Search for the cell housing the specified text and yield its (x, y) center coordinate. 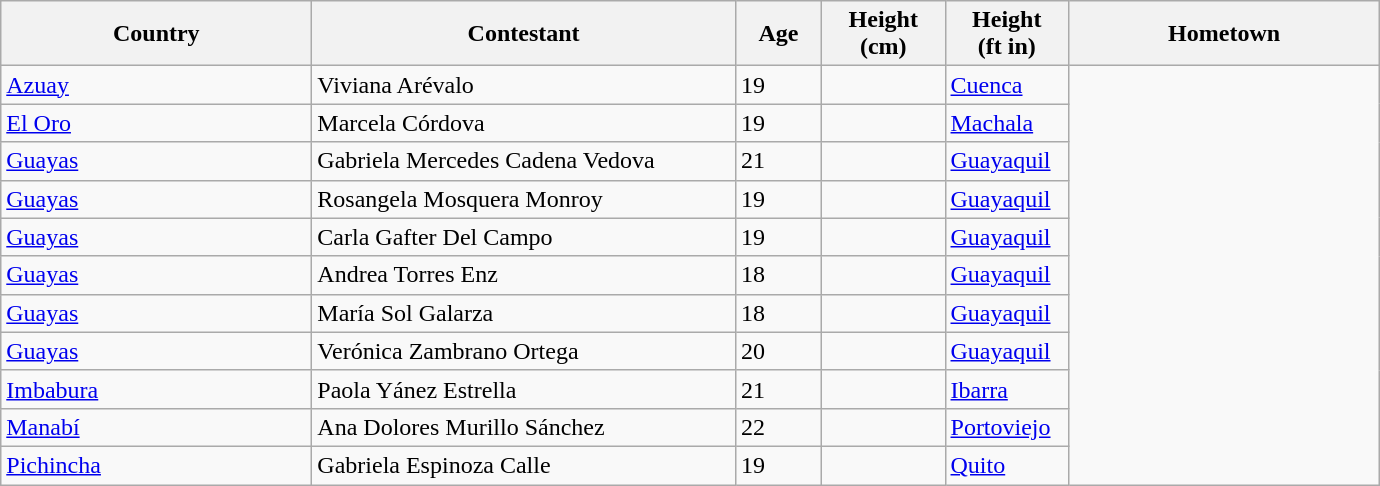
Height (ft in) (1007, 34)
Imbabura (156, 389)
20 (778, 351)
Marcela Córdova (524, 123)
Andrea Torres Enz (524, 275)
Portoviejo (1007, 427)
Verónica Zambrano Ortega (524, 351)
Manabí (156, 427)
Viviana Arévalo (524, 85)
Rosangela Mosquera Monroy (524, 199)
Height (cm) (883, 34)
Azuay (156, 85)
Ibarra (1007, 389)
22 (778, 427)
María Sol Galarza (524, 313)
Gabriela Mercedes Cadena Vedova (524, 161)
Age (778, 34)
Gabriela Espinoza Calle (524, 465)
Pichincha (156, 465)
Paola Yánez Estrella (524, 389)
Machala (1007, 123)
El Oro (156, 123)
Quito (1007, 465)
Ana Dolores Murillo Sánchez (524, 427)
Hometown (1224, 34)
Country (156, 34)
Cuenca (1007, 85)
Carla Gafter Del Campo (524, 237)
Contestant (524, 34)
